Extract the [X, Y] coordinate from the center of the cell holding the provided text.  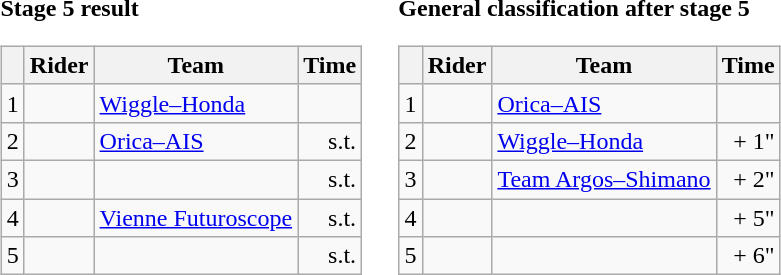
+ 2" [748, 179]
+ 6" [748, 256]
Vienne Futuroscope [196, 217]
Team Argos–Shimano [604, 179]
+ 1" [748, 141]
+ 5" [748, 217]
